Provide the (x, y) coordinate of the cell's center where the given text is located.  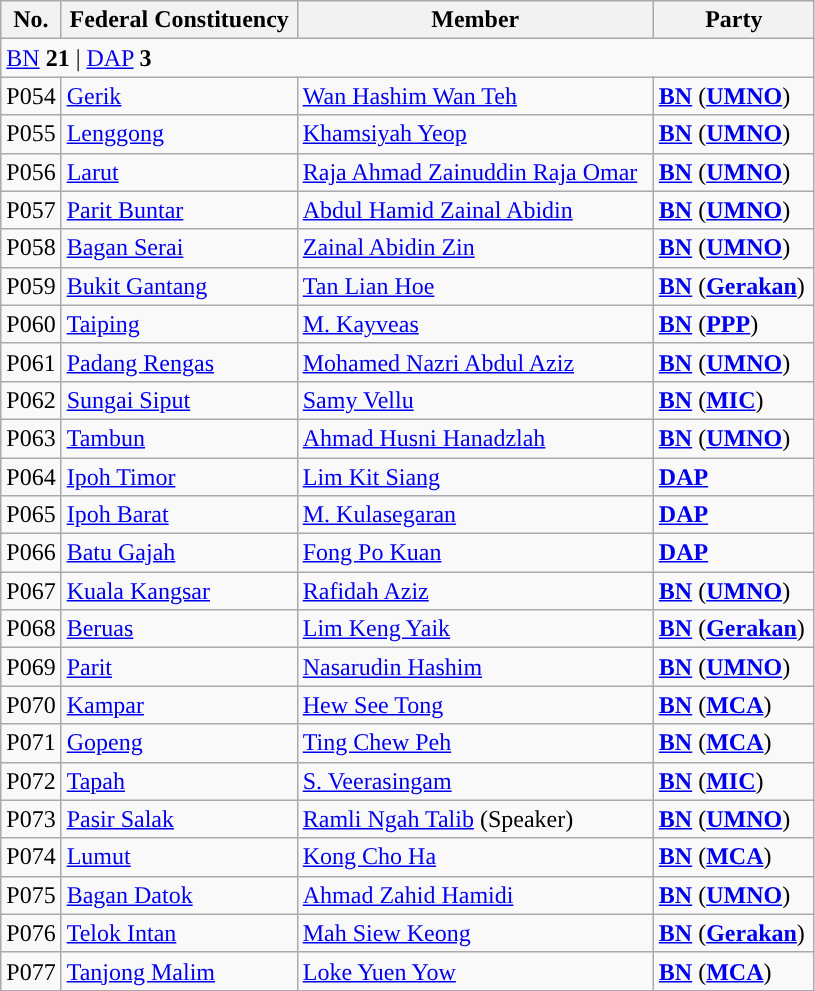
Kampar (179, 705)
No. (31, 20)
M. Kayveas (475, 324)
Tan Lian Hoe (475, 286)
P070 (31, 705)
P056 (31, 172)
Lenggong (179, 134)
Ahmad Husni Hanadzlah (475, 438)
P074 (31, 857)
Ting Chew Peh (475, 743)
Sungai Siput (179, 400)
Mohamed Nazri Abdul Aziz (475, 362)
Ipoh Barat (179, 515)
Lumut (179, 857)
Nasarudin Hashim (475, 667)
Kong Cho Ha (475, 857)
P068 (31, 629)
Mah Siew Keong (475, 933)
Federal Constituency (179, 20)
Wan Hashim Wan Teh (475, 96)
Kuala Kangsar (179, 591)
Bukit Gantang (179, 286)
Beruas (179, 629)
Parit Buntar (179, 210)
P073 (31, 819)
P057 (31, 210)
P055 (31, 134)
Ramli Ngah Talib (Speaker) (475, 819)
Batu Gajah (179, 553)
Abdul Hamid Zainal Abidin (475, 210)
P077 (31, 971)
P054 (31, 96)
BN 21 | DAP 3 (408, 58)
S. Veerasingam (475, 781)
P075 (31, 895)
P069 (31, 667)
P072 (31, 781)
P060 (31, 324)
Member (475, 20)
Gerik (179, 96)
Parit (179, 667)
Party (734, 20)
BN (PPP) (734, 324)
P065 (31, 515)
P059 (31, 286)
Samy Vellu (475, 400)
Zainal Abidin Zin (475, 248)
Khamsiyah Yeop (475, 134)
P071 (31, 743)
Gopeng (179, 743)
Bagan Serai (179, 248)
Lim Kit Siang (475, 477)
Pasir Salak (179, 819)
Ahmad Zahid Hamidi (475, 895)
Bagan Datok (179, 895)
P067 (31, 591)
Fong Po Kuan (475, 553)
P063 (31, 438)
P064 (31, 477)
P061 (31, 362)
Loke Yuen Yow (475, 971)
Hew See Tong (475, 705)
P066 (31, 553)
Raja Ahmad Zainuddin Raja Omar (475, 172)
Padang Rengas (179, 362)
P058 (31, 248)
P062 (31, 400)
Rafidah Aziz (475, 591)
Tapah (179, 781)
Ipoh Timor (179, 477)
Telok Intan (179, 933)
M. Kulasegaran (475, 515)
Taiping (179, 324)
Tambun (179, 438)
Larut (179, 172)
Lim Keng Yaik (475, 629)
Tanjong Malim (179, 971)
P076 (31, 933)
